From the cell containing the given text, extract its center point as [x, y] coordinate. 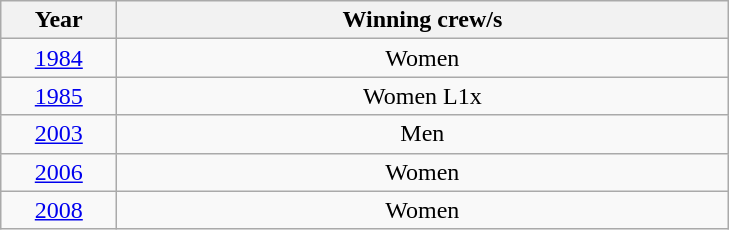
1984 [59, 58]
Women L1x [422, 96]
Men [422, 134]
2006 [59, 172]
Winning crew/s [422, 20]
2003 [59, 134]
1985 [59, 96]
Year [59, 20]
2008 [59, 210]
